Find where the given text appears and provide that cell's center as [X, Y] coordinate. 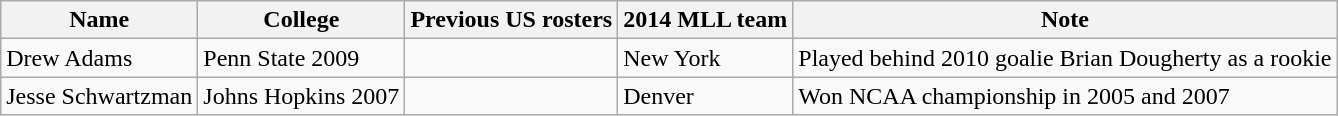
Won NCAA championship in 2005 and 2007 [1065, 96]
Drew Adams [100, 58]
Denver [706, 96]
Played behind 2010 goalie Brian Dougherty as a rookie [1065, 58]
New York [706, 58]
2014 MLL team [706, 20]
Name [100, 20]
College [302, 20]
Johns Hopkins 2007 [302, 96]
Previous US rosters [512, 20]
Jesse Schwartzman [100, 96]
Penn State 2009 [302, 58]
Note [1065, 20]
